Extract the (X, Y) coordinate from the center of the cell holding the provided text.  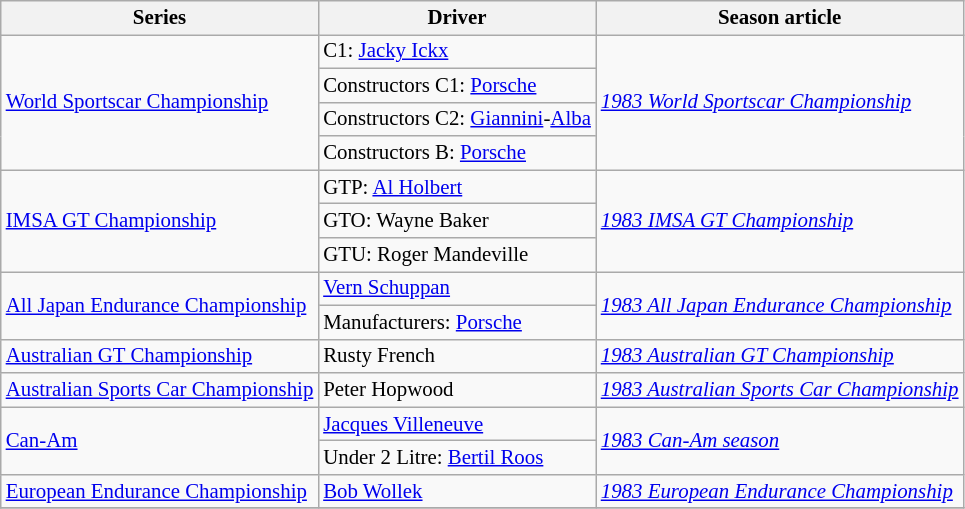
Constructors C2: Giannini-Alba (457, 119)
European Endurance Championship (160, 491)
1983 Can-Am season (780, 441)
Jacques Villeneuve (457, 424)
Season article (780, 18)
Series (160, 18)
Australian Sports Car Championship (160, 390)
1983 World Sportscar Championship (780, 102)
Bob Wollek (457, 491)
Under 2 Litre: Bertil Roos (457, 458)
Vern Schuppan (457, 288)
C1: Jacky Ickx (457, 51)
1983 European Endurance Championship (780, 491)
Constructors B: Porsche (457, 153)
GTO: Wayne Baker (457, 221)
Constructors C1: Porsche (457, 85)
Rusty French (457, 356)
Driver (457, 18)
All Japan Endurance Championship (160, 305)
1983 Australian Sports Car Championship (780, 390)
Australian GT Championship (160, 356)
GTU: Roger Mandeville (457, 255)
1983 IMSA GT Championship (780, 221)
World Sportscar Championship (160, 102)
Manufacturers: Porsche (457, 322)
IMSA GT Championship (160, 221)
Can-Am (160, 441)
GTP: Al Holbert (457, 187)
1983 All Japan Endurance Championship (780, 305)
Peter Hopwood (457, 390)
1983 Australian GT Championship (780, 356)
